Search for the cell housing the specified text and yield its (x, y) center coordinate. 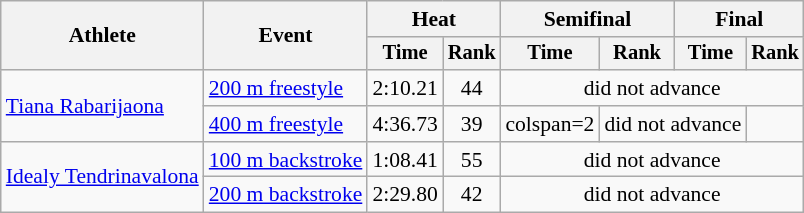
55 (472, 160)
2:10.21 (404, 88)
colspan=2 (550, 124)
200 m backstroke (286, 195)
2:29.80 (404, 195)
200 m freestyle (286, 88)
39 (472, 124)
42 (472, 195)
Athlete (102, 36)
44 (472, 88)
Idealy Tendrinavalona (102, 178)
Event (286, 36)
Heat (434, 19)
4:36.73 (404, 124)
Semifinal (587, 19)
Tiana Rabarijaona (102, 106)
100 m backstroke (286, 160)
1:08.41 (404, 160)
400 m freestyle (286, 124)
Final (740, 19)
